Identify which cell holds the provided text, then report its (X, Y) central coordinate. 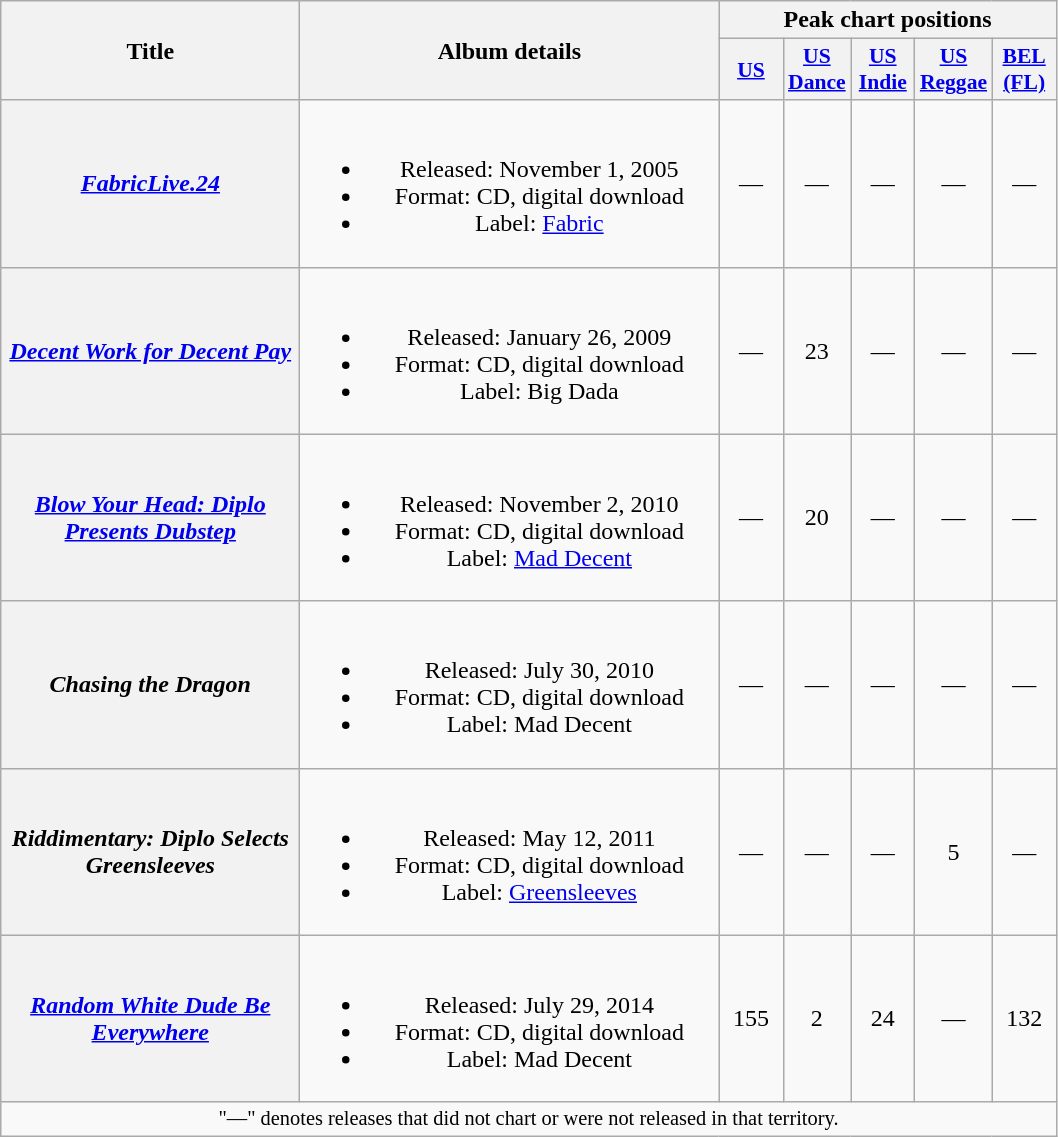
Random White Dude Be Everywhere (150, 1018)
Peak chart positions (888, 20)
Chasing the Dragon (150, 684)
Released: January 26, 2009Format: CD, digital downloadLabel: Big Dada (510, 350)
155 (751, 1018)
23 (817, 350)
132 (1024, 1018)
2 (817, 1018)
Decent Work for Decent Pay (150, 350)
Released: November 1, 2005Format: CD, digital downloadLabel: Fabric (510, 184)
Blow Your Head: Diplo Presents Dubstep (150, 518)
"—" denotes releases that did not chart or were not released in that territory. (528, 1119)
Riddimentary: Diplo Selects Greensleeves (150, 852)
Released: July 29, 2014Format: CD, digital downloadLabel: Mad Decent (510, 1018)
24 (883, 1018)
USIndie (883, 70)
USReggae (954, 70)
FabricLive.24 (150, 184)
Released: July 30, 2010Format: CD, digital downloadLabel: Mad Decent (510, 684)
USDance (817, 70)
BEL(FL) (1024, 70)
Released: November 2, 2010Format: CD, digital downloadLabel: Mad Decent (510, 518)
Released: May 12, 2011Format: CD, digital downloadLabel: Greensleeves (510, 852)
Album details (510, 50)
Title (150, 50)
US (751, 70)
20 (817, 518)
5 (954, 852)
